Identify which cell holds the provided text, then report its (x, y) central coordinate. 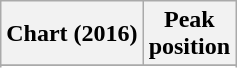
Chart (2016) (72, 34)
Peakposition (189, 34)
